Pinpoint the cell where the given text exists, returning its (x, y) midpoint coordinate. 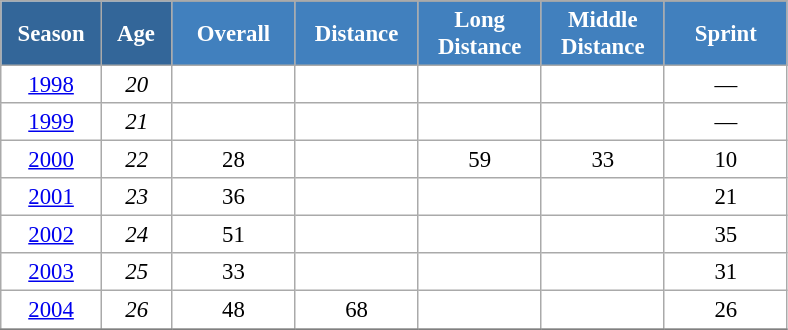
24 (136, 235)
Middle Distance (602, 34)
2001 (52, 197)
31 (726, 273)
20 (136, 85)
Age (136, 34)
Season (52, 34)
10 (726, 160)
28 (234, 160)
Overall (234, 34)
Distance (356, 34)
68 (356, 310)
Long Distance (480, 34)
1999 (52, 122)
36 (234, 197)
23 (136, 197)
2003 (52, 273)
2000 (52, 160)
35 (726, 235)
51 (234, 235)
48 (234, 310)
25 (136, 273)
2004 (52, 310)
59 (480, 160)
Sprint (726, 34)
22 (136, 160)
2002 (52, 235)
1998 (52, 85)
